Pinpoint the cell where the given text exists, returning its (x, y) midpoint coordinate. 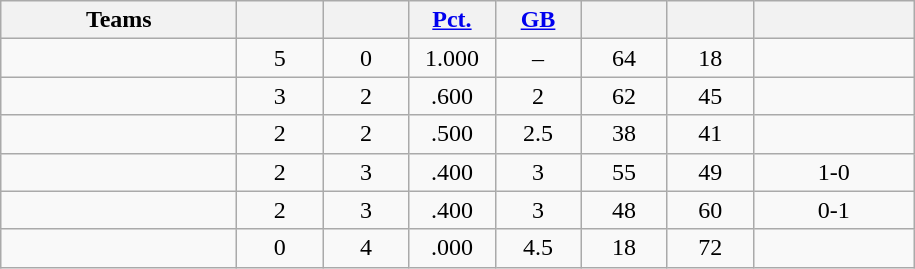
4 (366, 248)
60 (710, 210)
1.000 (452, 58)
– (538, 58)
Teams (119, 20)
1-0 (834, 172)
38 (624, 134)
4.5 (538, 248)
2.5 (538, 134)
GB (538, 20)
.500 (452, 134)
Pct. (452, 20)
45 (710, 96)
62 (624, 96)
49 (710, 172)
64 (624, 58)
48 (624, 210)
41 (710, 134)
.600 (452, 96)
5 (280, 58)
0-1 (834, 210)
55 (624, 172)
72 (710, 248)
.000 (452, 248)
